Provide the [x, y] coordinate of the cell's center where the given text is located.  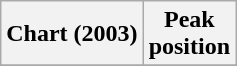
Peakposition [189, 34]
Chart (2003) [72, 34]
